Determine the [x, y] coordinate at the center of the cell enclosing the given text.  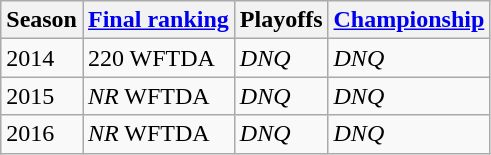
Season [42, 20]
Championship [409, 20]
Final ranking [158, 20]
2015 [42, 96]
220 WFTDA [158, 58]
2014 [42, 58]
Playoffs [281, 20]
2016 [42, 134]
